Return the (x, y) coordinate for the center point of the cell that contains the specified text.  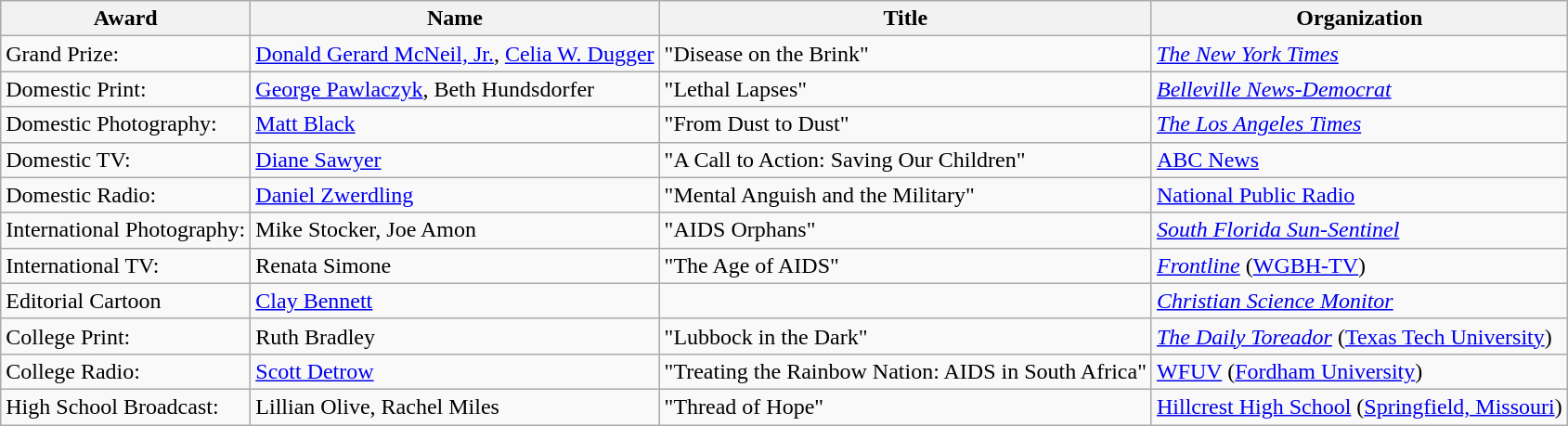
International TV: (126, 265)
Frontline (WGBH-TV) (1359, 265)
"A Call to Action: Saving Our Children" (905, 160)
Christian Science Monitor (1359, 301)
"Thread of Hope" (905, 407)
Domestic TV: (126, 160)
The Daily Toreador (Texas Tech University) (1359, 336)
Grand Prize: (126, 54)
Scott Detrow (455, 371)
Donald Gerard McNeil, Jr., Celia W. Dugger (455, 54)
Matt Black (455, 124)
"From Dust to Dust" (905, 124)
ABC News (1359, 160)
Hillcrest High School (Springfield, Missouri) (1359, 407)
Lillian Olive, Rachel Miles (455, 407)
Daniel Zwerdling (455, 195)
Editorial Cartoon (126, 301)
Domestic Print: (126, 89)
"AIDS Orphans" (905, 230)
Mike Stocker, Joe Amon (455, 230)
Domestic Radio: (126, 195)
Domestic Photography: (126, 124)
Name (455, 19)
"Mental Anguish and the Military" (905, 195)
Renata Simone (455, 265)
"The Age of AIDS" (905, 265)
Award (126, 19)
International Photography: (126, 230)
National Public Radio (1359, 195)
The New York Times (1359, 54)
WFUV (Fordham University) (1359, 371)
"Treating the Rainbow Nation: AIDS in South Africa" (905, 371)
Organization (1359, 19)
"Lubbock in the Dark" (905, 336)
Clay Bennett (455, 301)
"Disease on the Brink" (905, 54)
South Florida Sun-Sentinel (1359, 230)
College Radio: (126, 371)
George Pawlaczyk, Beth Hundsdorfer (455, 89)
College Print: (126, 336)
High School Broadcast: (126, 407)
The Los Angeles Times (1359, 124)
Belleville News-Democrat (1359, 89)
"Lethal Lapses" (905, 89)
Diane Sawyer (455, 160)
Title (905, 19)
Ruth Bradley (455, 336)
